Determine the [x, y] coordinate at the center of the cell enclosing the given text.  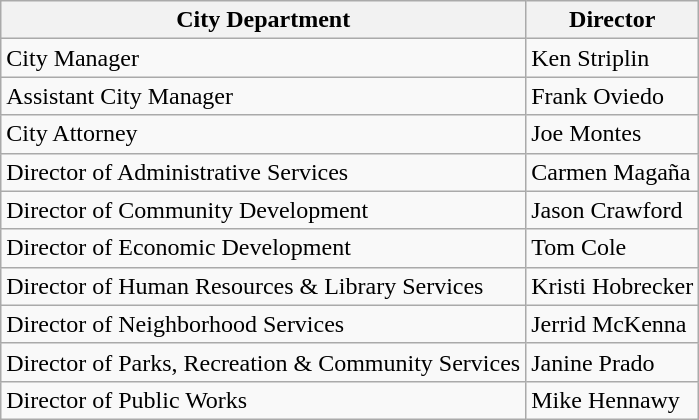
Tom Cole [612, 248]
Janine Prado [612, 362]
Director of Community Development [264, 210]
City Department [264, 20]
Kristi Hobrecker [612, 286]
Frank Oviedo [612, 96]
Carmen Magaña [612, 172]
City Attorney [264, 134]
Mike Hennawy [612, 400]
Director of Neighborhood Services [264, 324]
Ken Striplin [612, 58]
Director of Administrative Services [264, 172]
Jason Crawford [612, 210]
Assistant City Manager [264, 96]
Director of Human Resources & Library Services [264, 286]
City Manager [264, 58]
Joe Montes [612, 134]
Director of Parks, Recreation & Community Services [264, 362]
Jerrid McKenna [612, 324]
Director [612, 20]
Director of Economic Development [264, 248]
Director of Public Works [264, 400]
